Provide the (X, Y) coordinate of the cell's center where the given text is located.  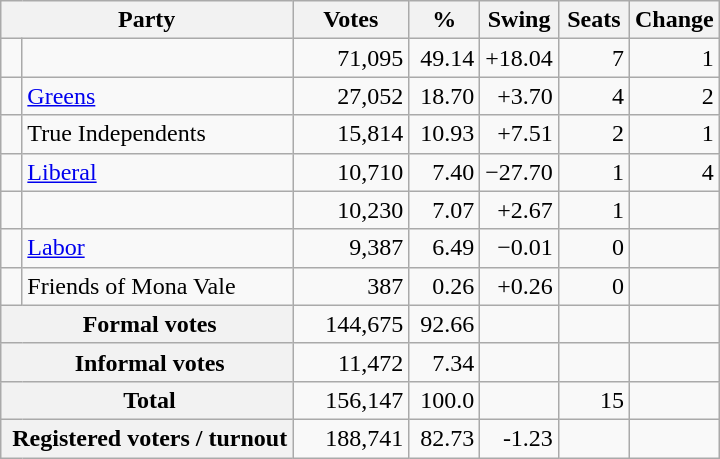
Registered voters / turnout (147, 438)
15,814 (351, 134)
Formal votes (147, 324)
Swing (520, 20)
+18.04 (520, 58)
Votes (351, 20)
82.73 (444, 438)
0.26 (444, 286)
100.0 (444, 400)
71,095 (351, 58)
27,052 (351, 96)
Informal votes (147, 362)
−0.01 (520, 248)
10,710 (351, 172)
15 (594, 400)
-1.23 (520, 438)
−27.70 (520, 172)
Liberal (158, 172)
188,741 (351, 438)
49.14 (444, 58)
10.93 (444, 134)
7.34 (444, 362)
156,147 (351, 400)
% (444, 20)
18.70 (444, 96)
Friends of Mona Vale (158, 286)
92.66 (444, 324)
6.49 (444, 248)
7.40 (444, 172)
+3.70 (520, 96)
+0.26 (520, 286)
Greens (158, 96)
+2.67 (520, 210)
10,230 (351, 210)
Party (147, 20)
9,387 (351, 248)
+7.51 (520, 134)
True Independents (158, 134)
Seats (594, 20)
Total (147, 400)
Labor (158, 248)
11,472 (351, 362)
144,675 (351, 324)
Change (674, 20)
7.07 (444, 210)
7 (594, 58)
387 (351, 286)
